Determine the (X, Y) coordinate at the center of the cell enclosing the given text.  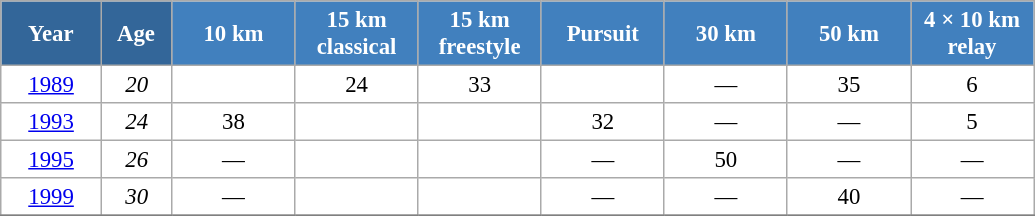
1993 (52, 122)
38 (234, 122)
20 (136, 85)
Pursuit (602, 34)
1989 (52, 85)
32 (602, 122)
35 (848, 85)
33 (480, 85)
50 km (848, 34)
Year (52, 34)
26 (136, 160)
30 km (726, 34)
40 (848, 197)
30 (136, 197)
15 km freestyle (480, 34)
5 (972, 122)
1999 (52, 197)
Age (136, 34)
15 km classical (356, 34)
6 (972, 85)
50 (726, 160)
4 × 10 km relay (972, 34)
10 km (234, 34)
1995 (52, 160)
